Pinpoint the cell where the given text exists, returning its [X, Y] midpoint coordinate. 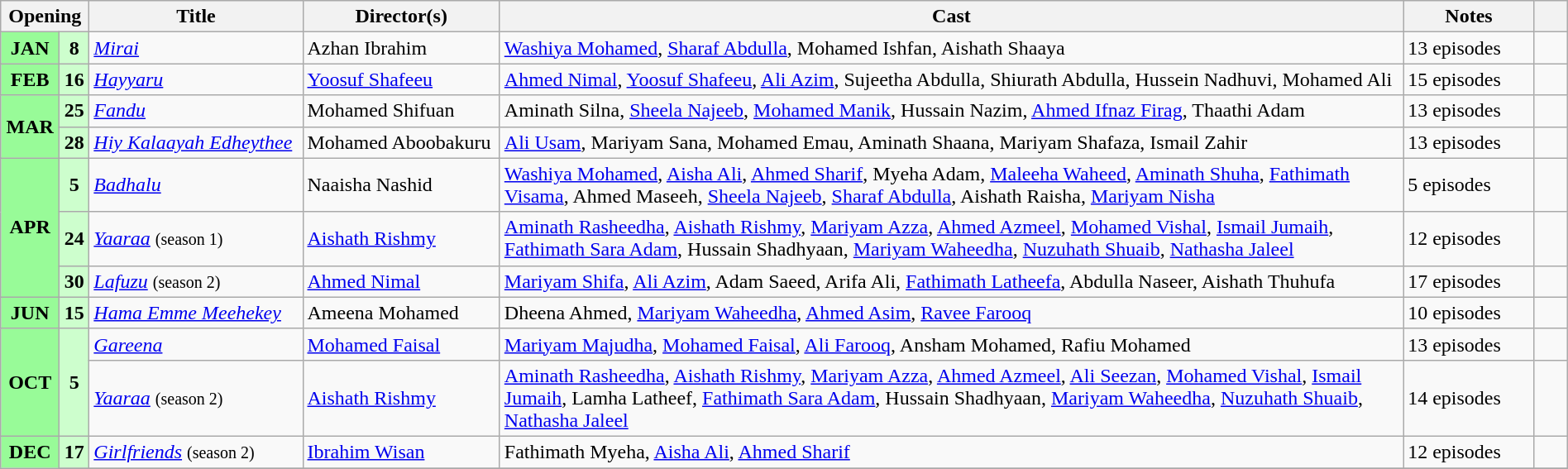
Yoosuf Shafeeu [401, 79]
5 episodes [1469, 185]
OCT [30, 382]
Mariyam Shifa, Ali Azim, Adam Saeed, Arifa Ali, Fathimath Latheefa, Abdulla Naseer, Aishath Thuhufa [951, 281]
DEC [30, 452]
10 episodes [1469, 313]
15 episodes [1469, 79]
Aminath Silna, Sheela Najeeb, Mohamed Manik, Hussain Nazim, Ahmed Ifnaz Firag, Thaathi Adam [951, 111]
Naaisha Nashid [401, 185]
Mirai [196, 48]
24 [74, 238]
Ahmed Nimal [401, 281]
APR [30, 227]
Azhan Ibrahim [401, 48]
Fathimath Myeha, Aisha Ali, Ahmed Sharif [951, 452]
Fandu [196, 111]
Cast [951, 17]
Washiya Mohamed, Sharaf Abdulla, Mohamed Ishfan, Aishath Shaaya [951, 48]
30 [74, 281]
JAN [30, 48]
Ameena Mohamed [401, 313]
Lafuzu (season 2) [196, 281]
Hiy Kalaayah Edheythee [196, 142]
17 [74, 452]
MAR [30, 127]
Mariyam Majudha, Mohamed Faisal, Ali Farooq, Ansham Mohamed, Rafiu Mohamed [951, 344]
Director(s) [401, 17]
Hayyaru [196, 79]
17 episodes [1469, 281]
Ali Usam, Mariyam Sana, Mohamed Emau, Aminath Shaana, Mariyam Shafaza, Ismail Zahir [951, 142]
25 [74, 111]
Hama Emme Meehekey [196, 313]
Mohamed Shifuan [401, 111]
Mohamed Faisal [401, 344]
Mohamed Aboobakuru [401, 142]
FEB [30, 79]
15 [74, 313]
Badhalu [196, 185]
Gareena [196, 344]
8 [74, 48]
Ahmed Nimal, Yoosuf Shafeeu, Ali Azim, Sujeetha Abdulla, Shiurath Abdulla, Hussein Nadhuvi, Mohamed Ali [951, 79]
JUN [30, 313]
14 episodes [1469, 398]
Opening [45, 17]
Dheena Ahmed, Mariyam Waheedha, Ahmed Asim, Ravee Farooq [951, 313]
Notes [1469, 17]
Ibrahim Wisan [401, 452]
Yaaraa (season 1) [196, 238]
28 [74, 142]
Title [196, 17]
16 [74, 79]
Girlfriends (season 2) [196, 452]
Yaaraa (season 2) [196, 398]
